Scan for the cell matching the given text and deliver its (X, Y) coordinate at center. 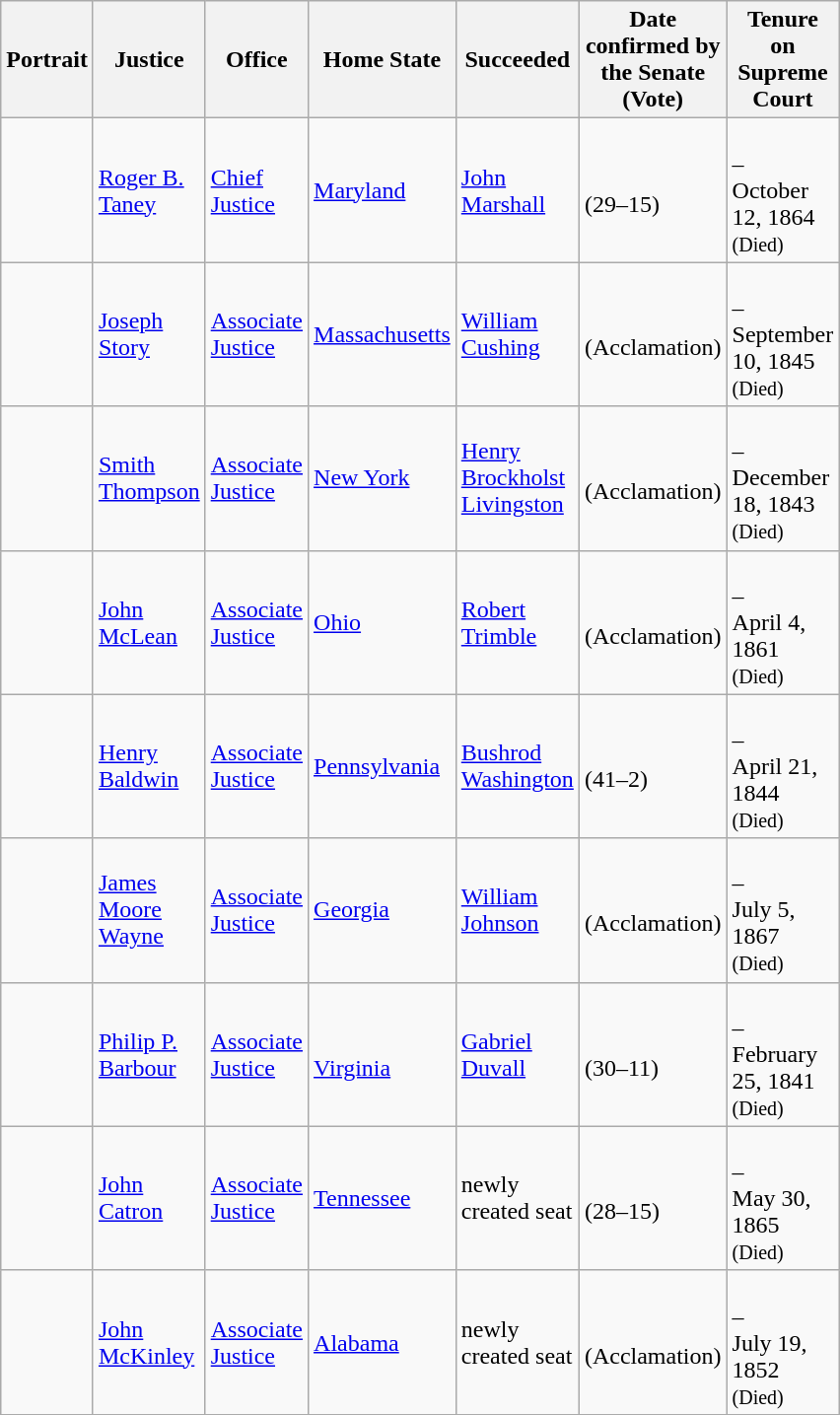
William Cushing (517, 334)
Maryland (383, 190)
James Moore Wayne (149, 910)
Chief Justice (256, 190)
John McKinley (149, 1342)
(41–2) (653, 766)
Henry Baldwin (149, 766)
(28–15) (653, 1198)
New York (383, 478)
Home State (383, 59)
Tennessee (383, 1198)
(30–11) (653, 1054)
Ohio (383, 622)
Robert Trimble (517, 622)
Massachusetts (383, 334)
Georgia (383, 910)
Justice (149, 59)
–April 4, 1861(Died) (783, 622)
Alabama (383, 1342)
John McLean (149, 622)
(29–15) (653, 190)
Henry Brockholst Livingston (517, 478)
Office (256, 59)
–September 10, 1845(Died) (783, 334)
Tenure on Supreme Court (783, 59)
Succeeded (517, 59)
Gabriel Duvall (517, 1054)
–July 19, 1852(Died) (783, 1342)
–October 12, 1864(Died) (783, 190)
Virginia (383, 1054)
Portrait (47, 59)
Joseph Story (149, 334)
Bushrod Washington (517, 766)
John Marshall (517, 190)
Roger B. Taney (149, 190)
–April 21, 1844(Died) (783, 766)
–December 18, 1843(Died) (783, 478)
–July 5, 1867(Died) (783, 910)
Date confirmed by the Senate(Vote) (653, 59)
Philip P. Barbour (149, 1054)
Pennsylvania (383, 766)
John Catron (149, 1198)
William Johnson (517, 910)
–May 30, 1865(Died) (783, 1198)
Smith Thompson (149, 478)
–February 25, 1841(Died) (783, 1054)
